For the text-containing cell, return its midpoint in (X, Y) coordinate format. 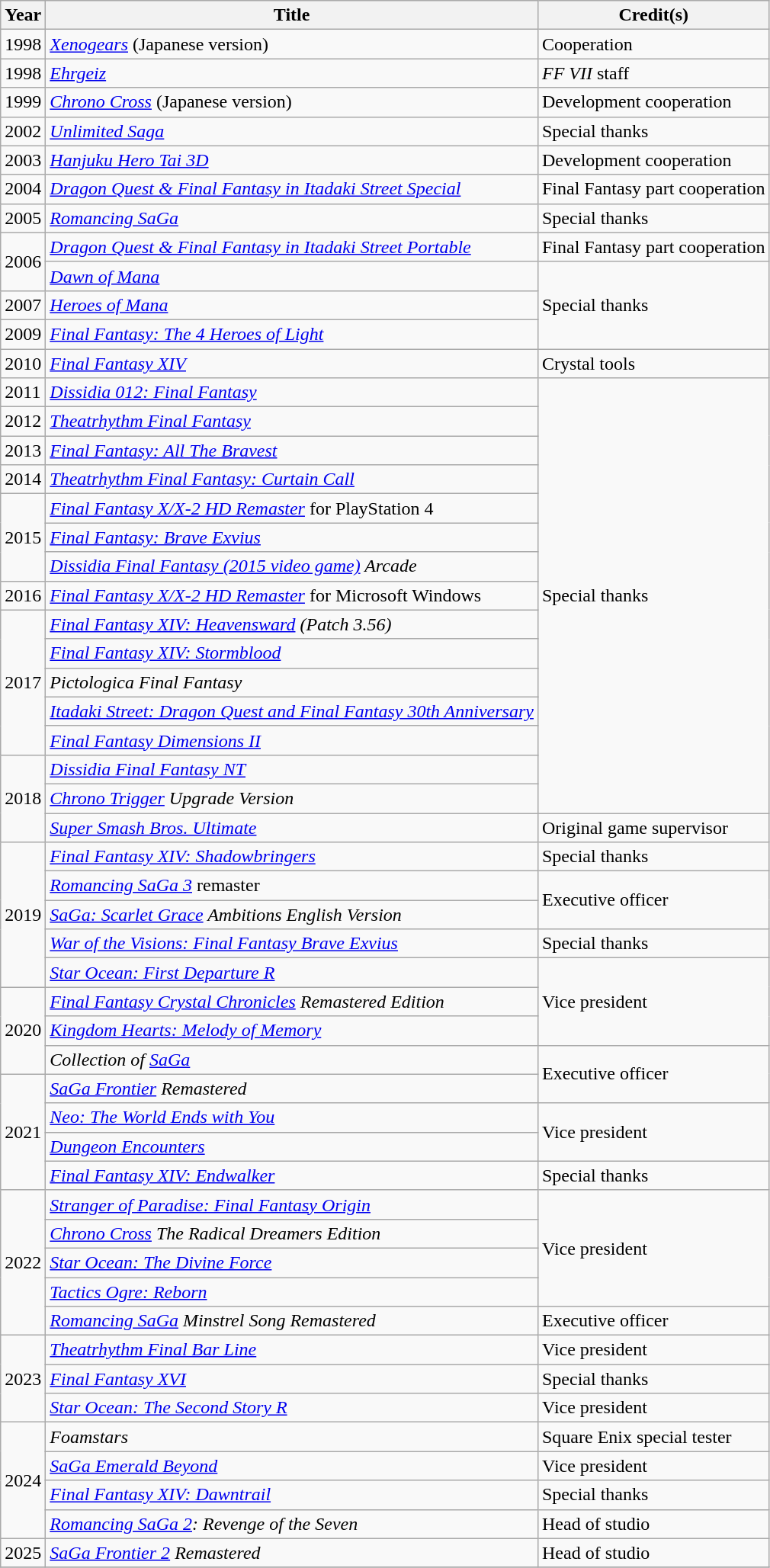
Final Fantasy XIV: Stormblood (292, 653)
Square Enix special tester (653, 1437)
Dungeon Encounters (292, 1146)
Dissidia Final Fantasy NT (292, 769)
Final Fantasy: Brave Exvius (292, 537)
Dawn of Mana (292, 276)
Final Fantasy Dimensions II (292, 740)
2024 (23, 1480)
2014 (23, 479)
2020 (23, 1031)
SaGa: Scarlet Grace Ambitions English Version (292, 915)
2022 (23, 1262)
Theatrhythm Final Bar Line (292, 1350)
2017 (23, 682)
Final Fantasy XIV: Dawntrail (292, 1495)
Hanjuku Hero Tai 3D (292, 160)
Theatrhythm Final Fantasy (292, 422)
Romancing SaGa 2: Revenge of the Seven (292, 1524)
Final Fantasy: The 4 Heroes of Light (292, 334)
Final Fantasy XIV: Heavensward (Patch 3.56) (292, 624)
2015 (23, 537)
2021 (23, 1132)
2004 (23, 189)
Tactics Ogre: Reborn (292, 1292)
Super Smash Bros. Ultimate (292, 827)
Chrono Cross The Radical Dreamers Edition (292, 1233)
2003 (23, 160)
Neo: The World Ends with You (292, 1117)
SaGa Emerald Beyond (292, 1466)
Foamstars (292, 1437)
2018 (23, 798)
Ehrgeiz (292, 73)
2011 (23, 393)
2025 (23, 1553)
SaGa Frontier Remastered (292, 1089)
Romancing SaGa 3 remaster (292, 886)
2006 (23, 261)
Final Fantasy Crystal Chronicles Remastered Edition (292, 1002)
Dragon Quest & Final Fantasy in Itadaki Street Special (292, 189)
Star Ocean: First Departure R (292, 973)
Crystal tools (653, 364)
2010 (23, 364)
FF VII staff (653, 73)
Final Fantasy XVI (292, 1379)
Unlimited Saga (292, 131)
Heroes of Mana (292, 305)
Romancing SaGa Minstrel Song Remastered (292, 1321)
War of the Visions: Final Fantasy Brave Exvius (292, 944)
Kingdom Hearts: Melody of Memory (292, 1031)
Original game supervisor (653, 827)
Pictologica Final Fantasy (292, 682)
Chrono Trigger Upgrade Version (292, 798)
2019 (23, 915)
2009 (23, 334)
2013 (23, 451)
Chrono Cross (Japanese version) (292, 102)
2007 (23, 305)
Final Fantasy X/X-2 HD Remaster for PlayStation 4 (292, 508)
2016 (23, 595)
2012 (23, 422)
Final Fantasy XIV: Endwalker (292, 1175)
Final Fantasy X/X-2 HD Remaster for Microsoft Windows (292, 595)
Collection of SaGa (292, 1060)
1999 (23, 102)
2002 (23, 131)
Credit(s) (653, 15)
Year (23, 15)
Xenogears (Japanese version) (292, 44)
Star Ocean: The Second Story R (292, 1408)
Final Fantasy XIV (292, 364)
Title (292, 15)
SaGa Frontier 2 Remastered (292, 1553)
Final Fantasy XIV: Shadowbringers (292, 857)
2023 (23, 1379)
Cooperation (653, 44)
Final Fantasy: All The Bravest (292, 451)
Theatrhythm Final Fantasy: Curtain Call (292, 479)
2005 (23, 218)
Dissidia 012: Final Fantasy (292, 393)
Romancing SaGa (292, 218)
Dragon Quest & Final Fantasy in Itadaki Street Portable (292, 247)
Star Ocean: The Divine Force (292, 1262)
Stranger of Paradise: Final Fantasy Origin (292, 1204)
Itadaki Street: Dragon Quest and Final Fantasy 30th Anniversary (292, 711)
Dissidia Final Fantasy (2015 video game) Arcade (292, 566)
